Extract the (X, Y) coordinate from the center of the cell holding the provided text.  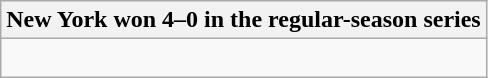
New York won 4–0 in the regular-season series (244, 20)
